Search for the cell housing the specified text and yield its [X, Y] center coordinate. 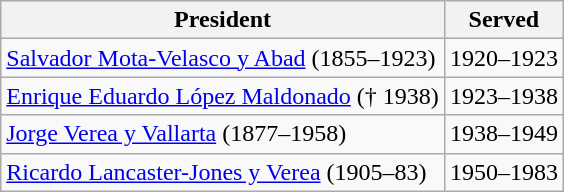
Ricardo Lancaster-Jones y Verea (1905–83) [223, 172]
1950–1983 [504, 172]
Served [504, 20]
President [223, 20]
1938–1949 [504, 134]
1923–1938 [504, 96]
Jorge Verea y Vallarta (1877–1958) [223, 134]
1920–1923 [504, 58]
Salvador Mota-Velasco y Abad (1855–1923) [223, 58]
Enrique Eduardo López Maldonado († 1938) [223, 96]
